Search for the cell housing the specified text and yield its (x, y) center coordinate. 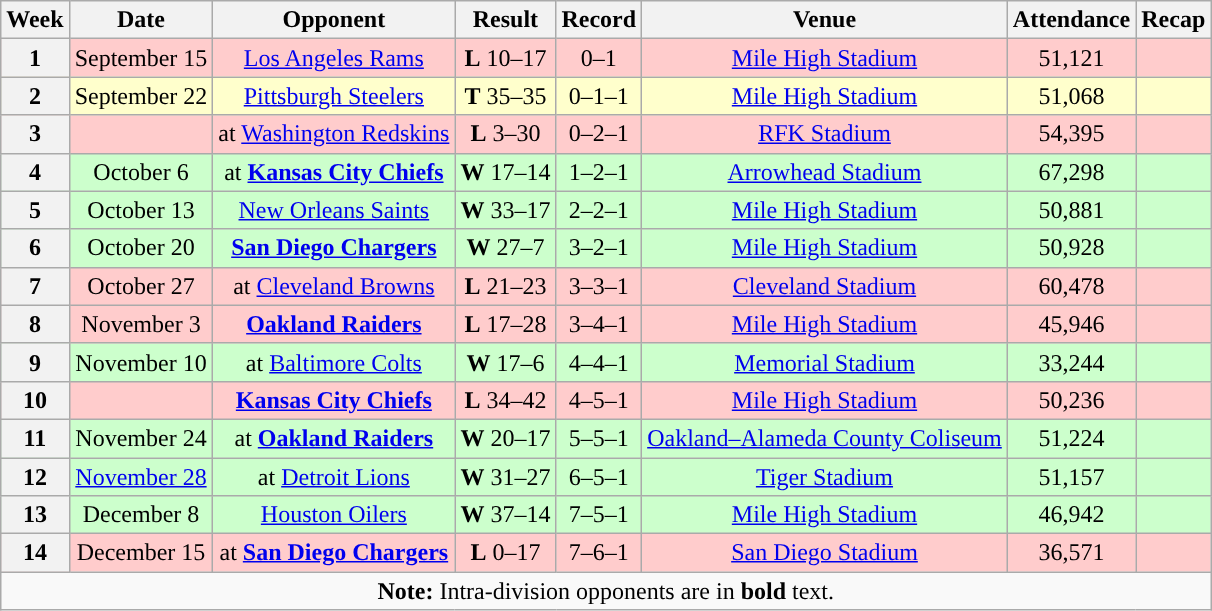
0–1 (599, 58)
September 15 (141, 58)
33,244 (1071, 362)
46,942 (1071, 515)
at Detroit Lions (334, 477)
at Baltimore Colts (334, 362)
9 (35, 362)
4 (35, 172)
3–4–1 (599, 324)
3–3–1 (599, 286)
1–2–1 (599, 172)
36,571 (1071, 553)
W 17–14 (506, 172)
Note: Intra-division opponents are in bold text. (606, 591)
October 13 (141, 210)
Oakland Raiders (334, 324)
L 0–17 (506, 553)
December 8 (141, 515)
8 (35, 324)
51,068 (1071, 96)
RFK Stadium (825, 134)
7–5–1 (599, 515)
50,881 (1071, 210)
2 (35, 96)
1 (35, 58)
45,946 (1071, 324)
50,236 (1071, 400)
at Kansas City Chiefs (334, 172)
Oakland–Alameda County Coliseum (825, 438)
Cleveland Stadium (825, 286)
Venue (825, 20)
L 17–28 (506, 324)
November 10 (141, 362)
W 37–14 (506, 515)
6 (35, 248)
New Orleans Saints (334, 210)
50,928 (1071, 248)
at Washington Redskins (334, 134)
Arrowhead Stadium (825, 172)
7 (35, 286)
San Diego Chargers (334, 248)
51,224 (1071, 438)
Memorial Stadium (825, 362)
51,121 (1071, 58)
at Oakland Raiders (334, 438)
W 20–17 (506, 438)
San Diego Stadium (825, 553)
3–2–1 (599, 248)
Kansas City Chiefs (334, 400)
L 34–42 (506, 400)
13 (35, 515)
Record (599, 20)
54,395 (1071, 134)
11 (35, 438)
December 15 (141, 553)
Date (141, 20)
12 (35, 477)
14 (35, 553)
5–5–1 (599, 438)
November 3 (141, 324)
Week (35, 20)
October 27 (141, 286)
September 22 (141, 96)
October 20 (141, 248)
Recap (1174, 20)
October 6 (141, 172)
10 (35, 400)
Houston Oilers (334, 515)
3 (35, 134)
5 (35, 210)
4–5–1 (599, 400)
L 10–17 (506, 58)
W 27–7 (506, 248)
W 33–17 (506, 210)
at Cleveland Browns (334, 286)
Opponent (334, 20)
4–4–1 (599, 362)
7–6–1 (599, 553)
Pittsburgh Steelers (334, 96)
Los Angeles Rams (334, 58)
at San Diego Chargers (334, 553)
6–5–1 (599, 477)
2–2–1 (599, 210)
Result (506, 20)
67,298 (1071, 172)
November 24 (141, 438)
0–2–1 (599, 134)
Tiger Stadium (825, 477)
0–1–1 (599, 96)
51,157 (1071, 477)
L 3–30 (506, 134)
W 31–27 (506, 477)
60,478 (1071, 286)
T 35–35 (506, 96)
November 28 (141, 477)
L 21–23 (506, 286)
W 17–6 (506, 362)
Attendance (1071, 20)
